Search for the cell housing the specified text and yield its (X, Y) center coordinate. 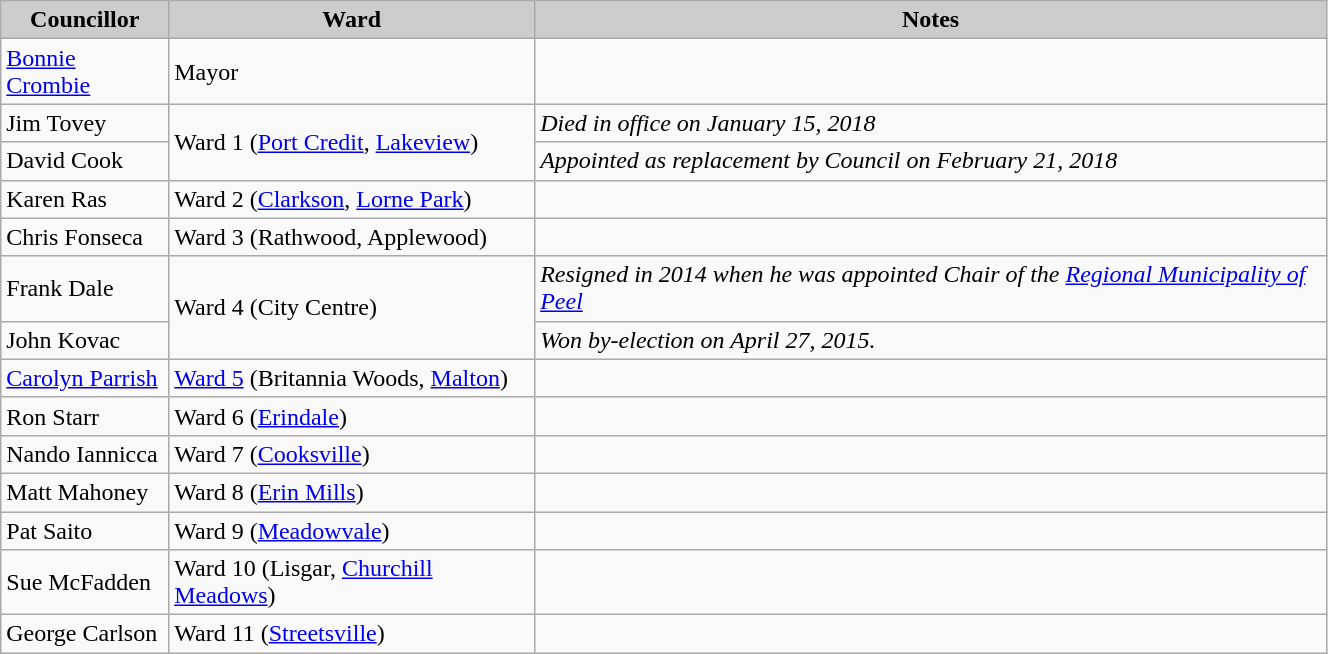
Nando Iannicca (85, 454)
Ward 11 (Streetsville) (352, 634)
Ward 3 (Rathwood, Applewood) (352, 237)
Won by-election on April 27, 2015. (931, 340)
Matt Mahoney (85, 492)
Ward 6 (Erindale) (352, 416)
Carolyn Parrish (85, 378)
David Cook (85, 161)
Councillor (85, 20)
Ward (352, 20)
George Carlson (85, 634)
Chris Fonseca (85, 237)
Bonnie Crombie (85, 72)
Jim Tovey (85, 123)
Appointed as replacement by Council on February 21, 2018 (931, 161)
Notes (931, 20)
Ward 9 (Meadowvale) (352, 531)
Died in office on January 15, 2018 (931, 123)
Ward 8 (Erin Mills) (352, 492)
Ward 5 (Britannia Woods, Malton) (352, 378)
John Kovac (85, 340)
Ron Starr (85, 416)
Sue McFadden (85, 582)
Ward 2 (Clarkson, Lorne Park) (352, 199)
Mayor (352, 72)
Ward 4 (City Centre) (352, 308)
Ward 10 (Lisgar, Churchill Meadows) (352, 582)
Ward 7 (Cooksville) (352, 454)
Frank Dale (85, 288)
Resigned in 2014 when he was appointed Chair of the Regional Municipality of Peel (931, 288)
Ward 1 (Port Credit, Lakeview) (352, 142)
Karen Ras (85, 199)
Pat Saito (85, 531)
